Return the [x, y] coordinate for the center point of the cell that contains the specified text.  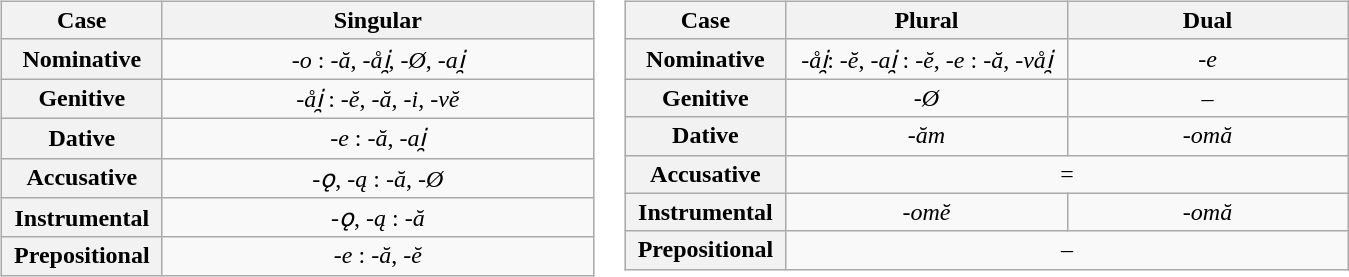
-ăm [926, 136]
-ǫ, -ą : -ă [378, 218]
-e : -ă, -ĕ [378, 256]
-ǫ, -ą : -ă, -Ø [378, 178]
= [1067, 174]
Plural [926, 20]
-e [1208, 59]
-e : -ă, -ai̯ [378, 138]
-åi̯ : -ĕ, -ă, -i, -vĕ [378, 99]
-o : -ă, -åi̯, -Ø, -ai̯ [378, 59]
Singular [378, 20]
-Ø [926, 98]
-åi̯: -ĕ, -ai̯ : -ĕ, -e : -ă, -våi̯ [926, 59]
-omĕ [926, 212]
Dual [1208, 20]
